For the text-containing cell, return its midpoint in [X, Y] coordinate format. 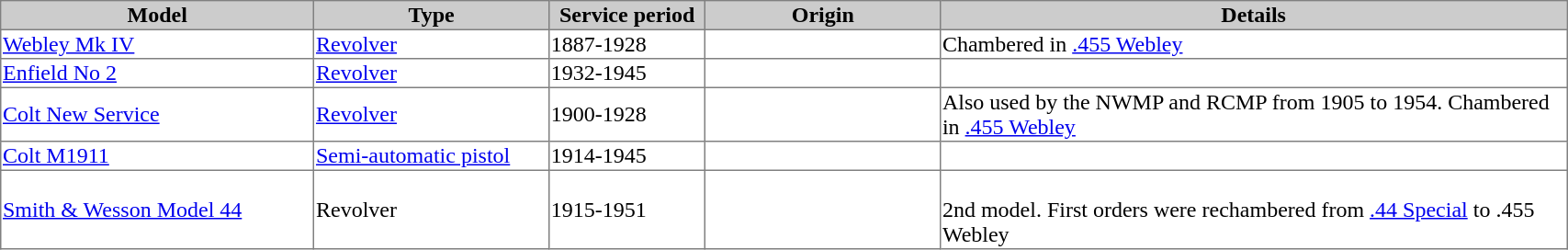
1914-1945 [626, 156]
Smith & Wesson Model 44 [158, 210]
Also used by the NWMP and RCMP from 1905 to 1954. Chambered in .455 Webley [1254, 114]
2nd model. First orders were rechambered from .44 Special to .455 Webley [1254, 210]
1915-1951 [626, 210]
Colt New Service [158, 114]
Webley Mk IV [158, 44]
Type [432, 16]
Colt M1911 [158, 156]
Semi-automatic pistol [432, 156]
1887-1928 [626, 44]
Enfield No 2 [158, 74]
1900-1928 [626, 114]
Model [158, 16]
Details [1254, 16]
Origin [823, 16]
Service period [626, 16]
1932-1945 [626, 74]
Chambered in .455 Webley [1254, 44]
